Extract the [X, Y] coordinate from the center of the cell holding the provided text.  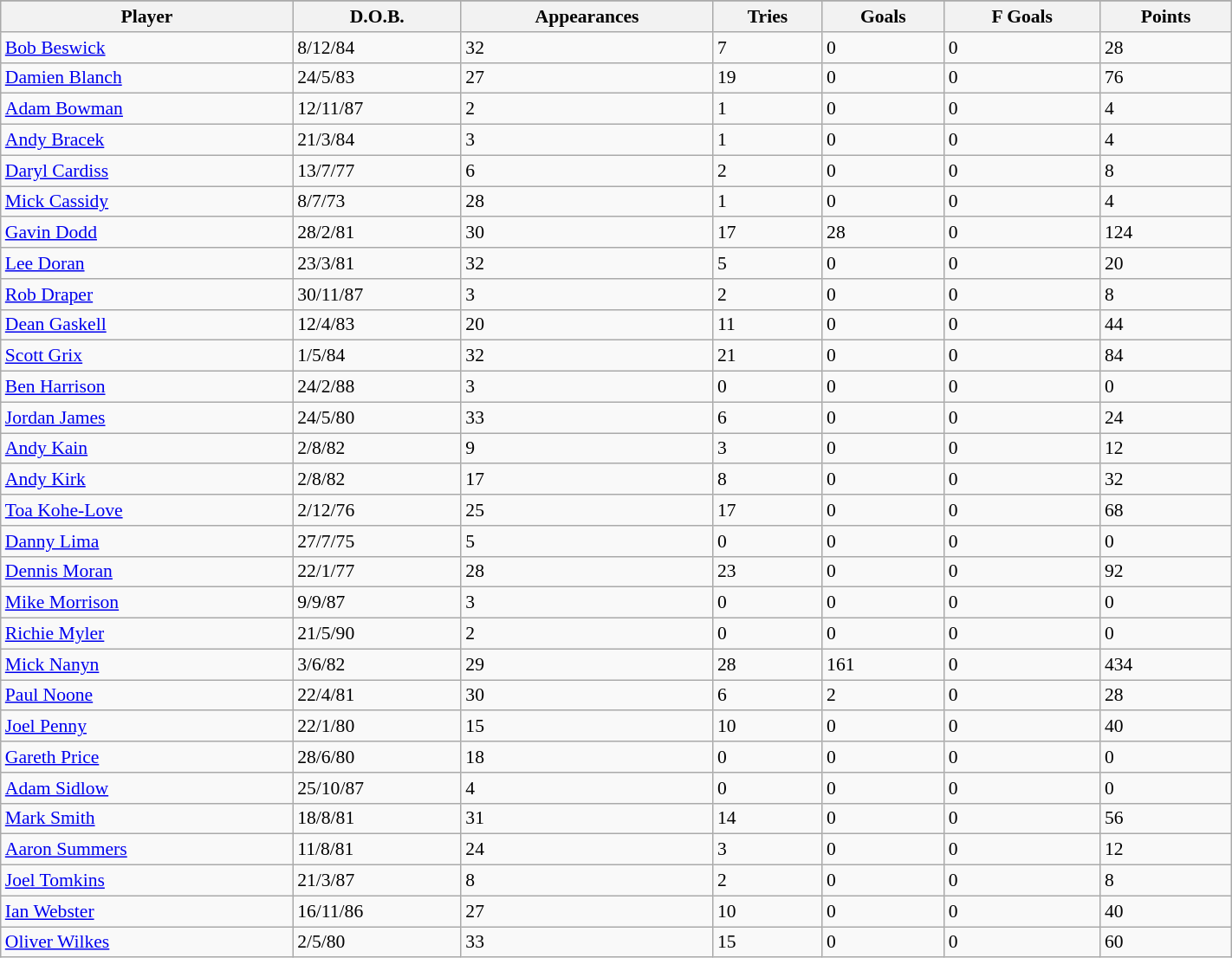
1/5/84 [377, 356]
Ben Harrison [147, 387]
Adam Sidlow [147, 788]
18/8/81 [377, 819]
16/11/86 [377, 911]
44 [1166, 325]
7 [768, 48]
Oliver Wilkes [147, 942]
12/11/87 [377, 109]
Ian Webster [147, 911]
8/7/73 [377, 202]
434 [1166, 664]
21/3/87 [377, 881]
21/3/84 [377, 140]
14 [768, 819]
24/5/83 [377, 78]
Richie Myler [147, 634]
Tries [768, 16]
Goals [884, 16]
27/7/75 [377, 541]
3/6/82 [377, 664]
84 [1166, 356]
12/4/83 [377, 325]
2/5/80 [377, 942]
Player [147, 16]
Joel Penny [147, 727]
21/5/90 [377, 634]
11 [768, 325]
13/7/77 [377, 171]
29 [587, 664]
Gavin Dodd [147, 233]
Mike Morrison [147, 603]
Bob Beswick [147, 48]
Toa Kohe-Love [147, 510]
19 [768, 78]
8/12/84 [377, 48]
Aaron Summers [147, 850]
92 [1166, 572]
56 [1166, 819]
Jordan James [147, 418]
Gareth Price [147, 757]
28/6/80 [377, 757]
Damien Blanch [147, 78]
Adam Bowman [147, 109]
11/8/81 [377, 850]
18 [587, 757]
9/9/87 [377, 603]
24/5/80 [377, 418]
2/12/76 [377, 510]
31 [587, 819]
161 [884, 664]
Points [1166, 16]
76 [1166, 78]
D.O.B. [377, 16]
Dean Gaskell [147, 325]
Andy Kain [147, 449]
Paul Noone [147, 696]
Mick Cassidy [147, 202]
22/1/80 [377, 727]
21 [768, 356]
22/4/81 [377, 696]
22/1/77 [377, 572]
Scott Grix [147, 356]
Daryl Cardiss [147, 171]
Andy Bracek [147, 140]
Rob Draper [147, 295]
Lee Doran [147, 263]
Dennis Moran [147, 572]
30/11/87 [377, 295]
23 [768, 572]
25/10/87 [377, 788]
28/2/81 [377, 233]
25 [587, 510]
Danny Lima [147, 541]
60 [1166, 942]
Mick Nanyn [147, 664]
Mark Smith [147, 819]
F Goals [1022, 16]
124 [1166, 233]
24/2/88 [377, 387]
23/3/81 [377, 263]
Andy Kirk [147, 480]
68 [1166, 510]
Appearances [587, 16]
9 [587, 449]
Joel Tomkins [147, 881]
